Extract the (X, Y) coordinate from the center of the cell holding the provided text.  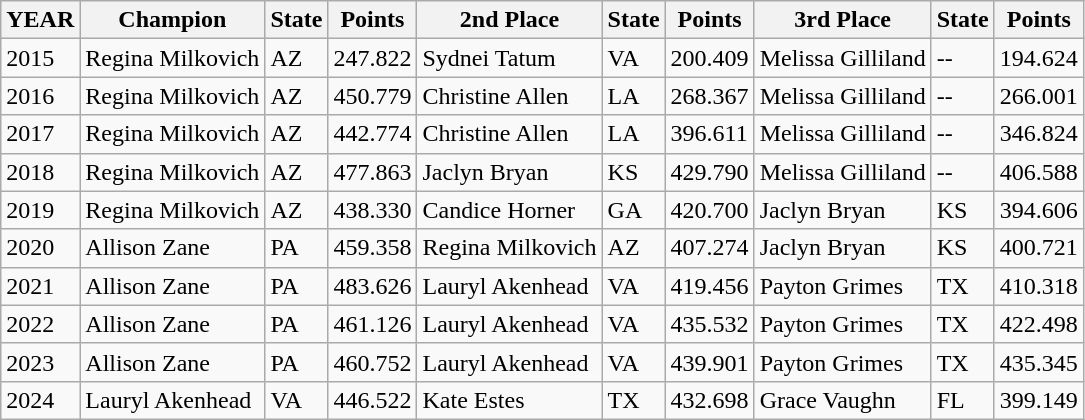
2019 (40, 210)
419.456 (710, 286)
442.774 (372, 134)
Sydnei Tatum (510, 58)
Kate Estes (510, 400)
Candice Horner (510, 210)
346.824 (1038, 134)
2022 (40, 324)
2024 (40, 400)
194.624 (1038, 58)
266.001 (1038, 96)
Champion (172, 20)
410.318 (1038, 286)
2023 (40, 362)
407.274 (710, 248)
FL (962, 400)
420.700 (710, 210)
YEAR (40, 20)
438.330 (372, 210)
2020 (40, 248)
432.698 (710, 400)
268.367 (710, 96)
399.149 (1038, 400)
2016 (40, 96)
422.498 (1038, 324)
2015 (40, 58)
396.611 (710, 134)
406.588 (1038, 172)
446.522 (372, 400)
2nd Place (510, 20)
GA (634, 210)
394.606 (1038, 210)
477.863 (372, 172)
461.126 (372, 324)
459.358 (372, 248)
2017 (40, 134)
400.721 (1038, 248)
3rd Place (842, 20)
247.822 (372, 58)
439.901 (710, 362)
435.345 (1038, 362)
483.626 (372, 286)
200.409 (710, 58)
429.790 (710, 172)
2021 (40, 286)
2018 (40, 172)
435.532 (710, 324)
Grace Vaughn (842, 400)
450.779 (372, 96)
460.752 (372, 362)
